From the cell containing the given text, extract its center point as (x, y) coordinate. 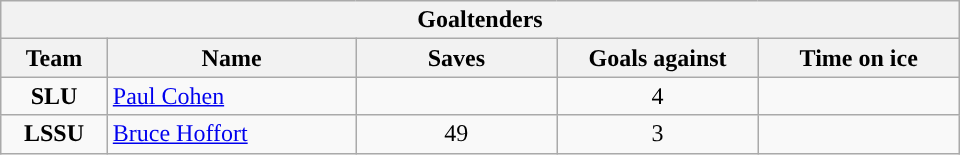
Paul Cohen (232, 96)
Team (54, 58)
Goaltenders (480, 20)
4 (658, 96)
LSSU (54, 134)
Time on ice (858, 58)
SLU (54, 96)
49 (456, 134)
Bruce Hoffort (232, 134)
Name (232, 58)
Goals against (658, 58)
Saves (456, 58)
3 (658, 134)
